For the text-containing cell, return its midpoint in (x, y) coordinate format. 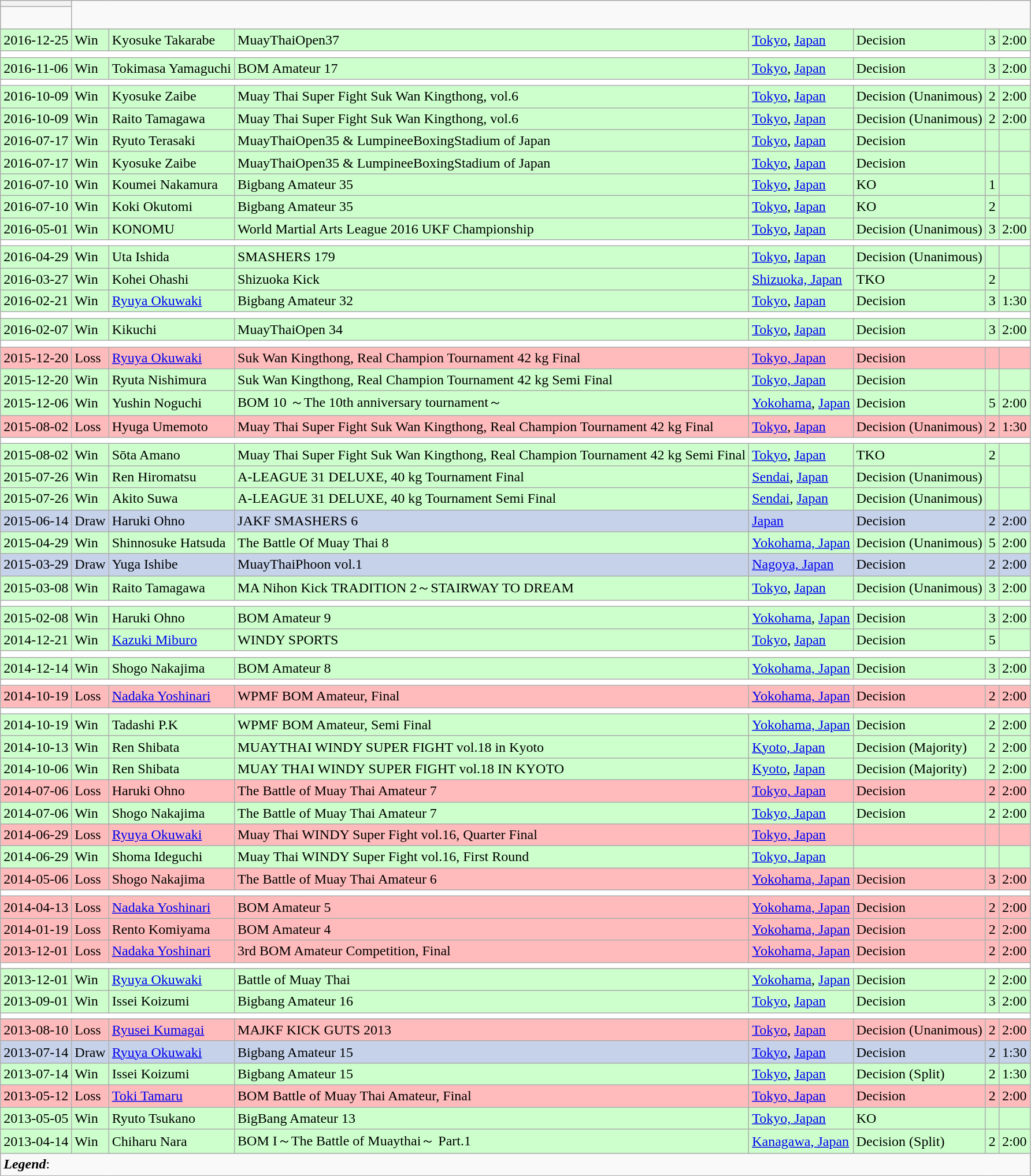
The Battle of Muay Thai Amateur 6 (492, 879)
2014-12-14 (36, 668)
MAJKF KICK GUTS 2013 (492, 1030)
Ren Hiromatsu (171, 477)
Yushin Noguchi (171, 403)
2014-10-13 (36, 747)
Suk Wan Kingthong, Real Champion Tournament 42 kg Final (492, 358)
MUAYTHAI WINDY SUPER FIGHT vol.18 in Kyoto (492, 747)
JAKF SMASHERS 6 (492, 521)
2013-09-01 (36, 1001)
Muay Thai Super Fight Suk Wan Kingthong, Real Champion Tournament 42 kg Semi Final (492, 455)
Hyuga Umemoto (171, 426)
BOM Amateur 4 (492, 929)
Rento Komiyama (171, 929)
MuayThaiOpen 34 (492, 329)
2013-05-12 (36, 1096)
Muay Thai WINDY Super Fight vol.16, Quarter Final (492, 835)
MuayThaiPhoon vol.1 (492, 565)
2015-04-29 (36, 543)
BOM Amateur 5 (492, 907)
2015-06-14 (36, 521)
2015-02-08 (36, 618)
2016-11-06 (36, 68)
World Martial Arts League 2016 UKF Championship (492, 228)
Chiharu Nara (171, 1142)
2013-08-10 (36, 1030)
MUAY THAI WINDY SUPER FIGHT vol.18 IN KYOTO (492, 769)
Yuga Ishibe (171, 565)
Shizuoka Kick (492, 279)
2014-05-06 (36, 879)
Kazuki Miburo (171, 640)
2016-12-25 (36, 40)
BOM Amateur 8 (492, 668)
2014-12-21 (36, 640)
BOM I～The Battle of Muaythai～ Part.1 (492, 1142)
2016-05-01 (36, 228)
2015-03-29 (36, 565)
2016-03-27 (36, 279)
Ryuto Terasaki (171, 140)
1 (992, 184)
Ryuto Tsukano (171, 1118)
A-LEAGUE 31 DELUXE, 40 kg Tournament Final (492, 477)
A-LEAGUE 31 DELUXE, 40 kg Tournament Semi Final (492, 499)
BOM Amateur 17 (492, 68)
Ryuta Nishimura (171, 380)
MA Nihon Kick TRADITION 2～STAIRWAY TO DREAM (492, 588)
The Battle Of Muay Thai 8 (492, 543)
Shoma Ideguchi (171, 857)
MuayThaiOpen37 (492, 40)
2015-12-06 (36, 403)
2013-04-14 (36, 1142)
Bigbang Amateur 16 (492, 1001)
BOM 10 ～The 10th anniversary tournament～ (492, 403)
Akito Suwa (171, 499)
BigBang Amateur 13 (492, 1118)
Tadashi P.K (171, 725)
2014-04-13 (36, 907)
Suk Wan Kingthong, Real Champion Tournament 42 kg Semi Final (492, 380)
Toki Tamaru (171, 1096)
BOM Amateur 9 (492, 618)
Legend: (515, 1164)
WINDY SPORTS (492, 640)
Kanagawa, Japan (801, 1142)
Kohei Ohashi (171, 279)
Sōta Amano (171, 455)
Kikuchi (171, 329)
Uta Ishida (171, 257)
WPMF BOM Amateur, Final (492, 696)
2014-10-06 (36, 769)
2016-04-29 (36, 257)
Nagoya, Japan (801, 565)
Tokimasa Yamaguchi (171, 68)
Koki Okutomi (171, 206)
Bigbang Amateur 32 (492, 301)
2015-03-08 (36, 588)
Muay Thai WINDY Super Fight vol.16, First Round (492, 857)
Shizuoka, Japan (801, 279)
KONOMU (171, 228)
2016-02-07 (36, 329)
2013-05-05 (36, 1118)
Kyosuke Takarabe (171, 40)
BOM Battle of Muay Thai Amateur, Final (492, 1096)
2016-02-21 (36, 301)
2014-01-19 (36, 929)
Battle of Muay Thai (492, 980)
Shinnosuke Hatsuda (171, 543)
Muay Thai Super Fight Suk Wan Kingthong, Real Champion Tournament 42 kg Final (492, 426)
Ryusei Kumagai (171, 1030)
Japan (801, 521)
SMASHERS 179 (492, 257)
3rd BOM Amateur Competition, Final (492, 951)
Koumei Nakamura (171, 184)
WPMF BOM Amateur, Semi Final (492, 725)
